Pinpoint the cell where the given text exists, returning its (x, y) midpoint coordinate. 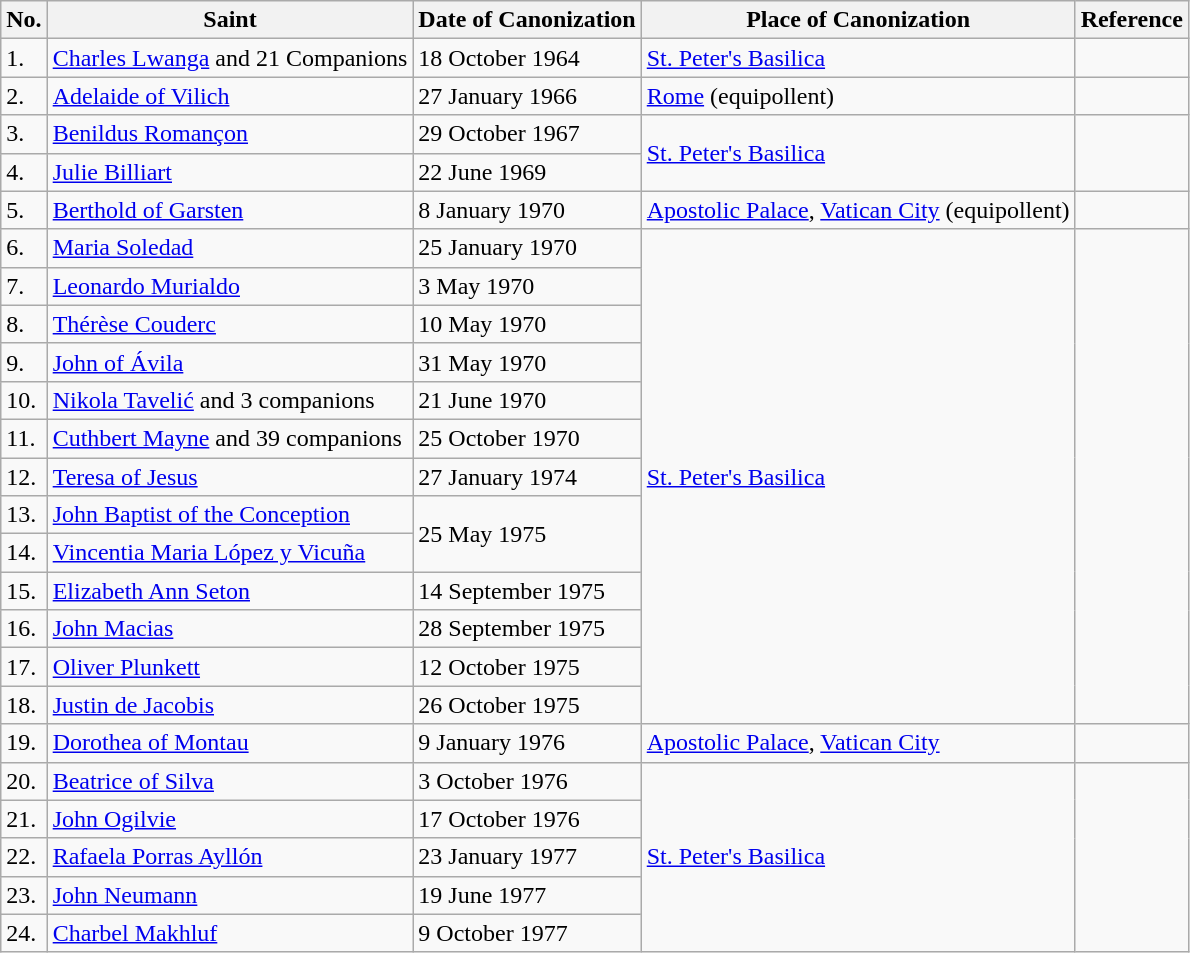
14. (24, 553)
16. (24, 629)
Oliver Plunkett (230, 667)
Adelaide of Vilich (230, 96)
8. (24, 324)
24. (24, 933)
13. (24, 515)
22 June 1969 (527, 172)
3 May 1970 (527, 286)
22. (24, 857)
6. (24, 248)
John Macias (230, 629)
3 October 1976 (527, 781)
2. (24, 96)
12. (24, 477)
Reference (1132, 20)
John Ogilvie (230, 819)
5. (24, 210)
Saint (230, 20)
Charbel Makhluf (230, 933)
9. (24, 362)
Elizabeth Ann Seton (230, 591)
4. (24, 172)
3. (24, 134)
Apostolic Palace, Vatican City (equipollent) (858, 210)
15. (24, 591)
26 October 1975 (527, 705)
23. (24, 895)
25 May 1975 (527, 534)
29 October 1967 (527, 134)
23 January 1977 (527, 857)
17. (24, 667)
25 October 1970 (527, 438)
7. (24, 286)
Apostolic Palace, Vatican City (858, 743)
Leonardo Murialdo (230, 286)
27 January 1966 (527, 96)
9 October 1977 (527, 933)
18 October 1964 (527, 58)
31 May 1970 (527, 362)
Benildus Romançon (230, 134)
28 September 1975 (527, 629)
10. (24, 400)
John of Ávila (230, 362)
Julie Billiart (230, 172)
Maria Soledad (230, 248)
10 May 1970 (527, 324)
Date of Canonization (527, 20)
John Baptist of the Conception (230, 515)
Cuthbert Mayne and 39 companions (230, 438)
20. (24, 781)
Berthold of Garsten (230, 210)
No. (24, 20)
Justin de Jacobis (230, 705)
8 January 1970 (527, 210)
Thérèse Couderc (230, 324)
21 June 1970 (527, 400)
18. (24, 705)
Charles Lwanga and 21 Companions (230, 58)
Rafaela Porras Ayllón (230, 857)
Teresa of Jesus (230, 477)
9 January 1976 (527, 743)
John Neumann (230, 895)
27 January 1974 (527, 477)
25 January 1970 (527, 248)
Vincentia Maria López y Vicuña (230, 553)
1. (24, 58)
12 October 1975 (527, 667)
Dorothea of Montau (230, 743)
Place of Canonization (858, 20)
17 October 1976 (527, 819)
19 June 1977 (527, 895)
Rome (equipollent) (858, 96)
Beatrice of Silva (230, 781)
14 September 1975 (527, 591)
Nikola Tavelić and 3 companions (230, 400)
19. (24, 743)
21. (24, 819)
11. (24, 438)
